For the text-containing cell, return its midpoint in (x, y) coordinate format. 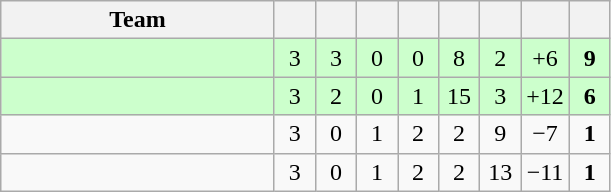
+6 (546, 58)
6 (590, 96)
−11 (546, 172)
13 (500, 172)
15 (460, 96)
Team (138, 20)
+12 (546, 96)
8 (460, 58)
−7 (546, 134)
